Determine the (X, Y) coordinate at the center of the cell enclosing the given text.  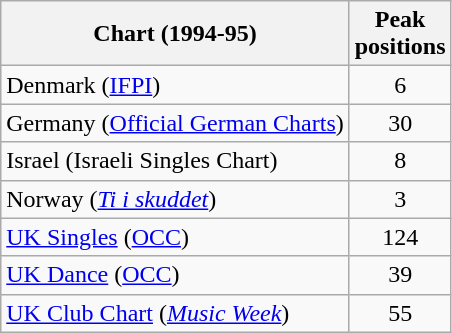
Denmark (IFPI) (175, 85)
UK Singles (OCC) (175, 237)
30 (400, 123)
3 (400, 199)
Germany (Official German Charts) (175, 123)
6 (400, 85)
Peakpositions (400, 34)
55 (400, 313)
39 (400, 275)
UK Dance (OCC) (175, 275)
124 (400, 237)
UK Club Chart (Music Week) (175, 313)
8 (400, 161)
Chart (1994-95) (175, 34)
Norway (Ti i skuddet) (175, 199)
Israel (Israeli Singles Chart) (175, 161)
